Provide the [X, Y] coordinate of the cell's center where the given text is located.  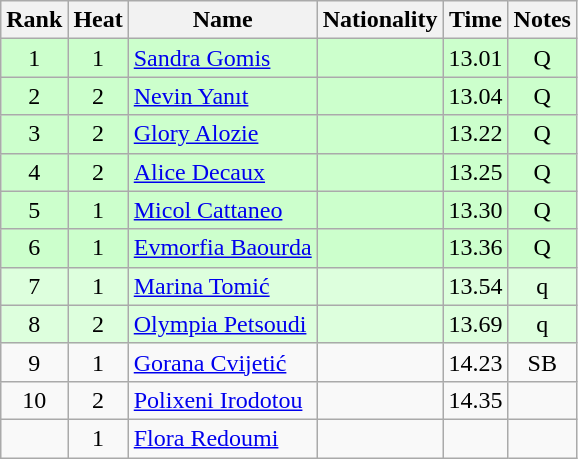
SB [542, 362]
Gorana Cvijetić [222, 362]
13.69 [476, 324]
Alice Decaux [222, 172]
Notes [542, 20]
8 [34, 324]
10 [34, 400]
13.22 [476, 134]
Evmorfia Baourda [222, 248]
13.25 [476, 172]
4 [34, 172]
Polixeni Irodotou [222, 400]
6 [34, 248]
Time [476, 20]
13.36 [476, 248]
Heat [98, 20]
Flora Redoumi [222, 438]
13.30 [476, 210]
9 [34, 362]
Nationality [380, 20]
14.35 [476, 400]
Sandra Gomis [222, 58]
5 [34, 210]
Rank [34, 20]
13.01 [476, 58]
Marina Tomić [222, 286]
13.54 [476, 286]
3 [34, 134]
Micol Cattaneo [222, 210]
Name [222, 20]
7 [34, 286]
13.04 [476, 96]
Nevin Yanıt [222, 96]
Glory Alozie [222, 134]
Olympia Petsoudi [222, 324]
14.23 [476, 362]
